Find where the given text appears and provide that cell's center as [x, y] coordinate. 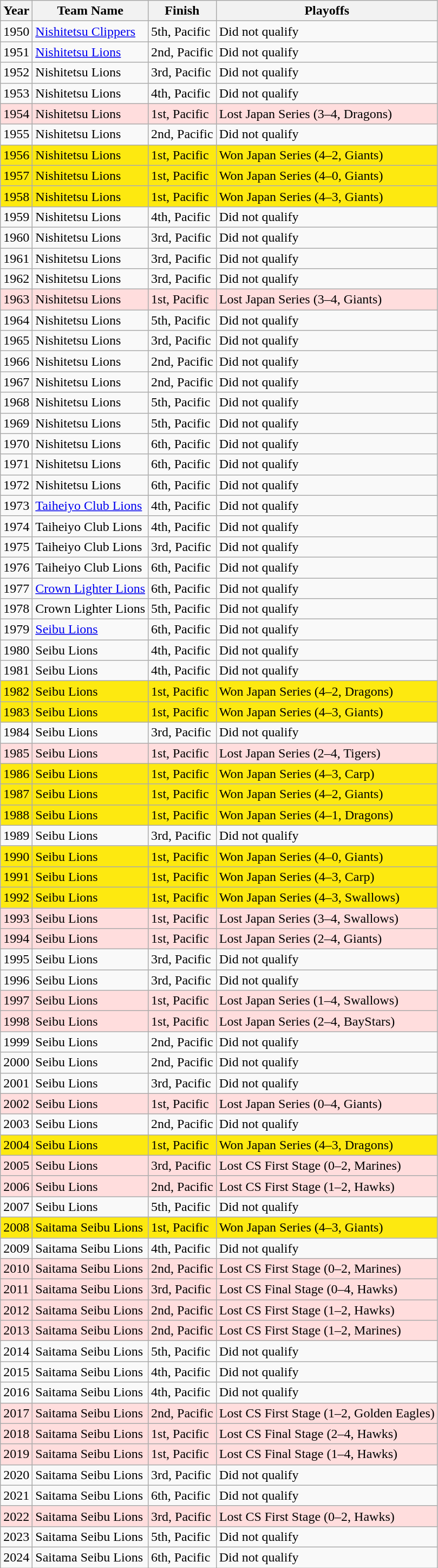
1992 [16, 897]
2018 [16, 1434]
2014 [16, 1351]
1986 [16, 774]
1967 [16, 382]
1960 [16, 237]
1983 [16, 712]
1988 [16, 815]
1978 [16, 609]
1955 [16, 134]
1954 [16, 114]
Lost Japan Series (2–4, Tigers) [327, 753]
1999 [16, 1042]
2023 [16, 1537]
2020 [16, 1475]
1962 [16, 279]
Won Japan Series (4–1, Dragons) [327, 815]
2005 [16, 1165]
1950 [16, 31]
1952 [16, 73]
1977 [16, 588]
1973 [16, 506]
2013 [16, 1331]
2012 [16, 1310]
Lost CS First Stage (0–2, Hawks) [327, 1516]
Lost Japan Series (3–4, Giants) [327, 300]
2002 [16, 1104]
1982 [16, 691]
1957 [16, 176]
1997 [16, 1001]
2015 [16, 1372]
1953 [16, 93]
1976 [16, 567]
Lost Japan Series (2–4, BayStars) [327, 1021]
2006 [16, 1186]
1993 [16, 918]
1964 [16, 320]
1984 [16, 733]
2011 [16, 1290]
2007 [16, 1207]
1971 [16, 464]
Finish [182, 11]
2000 [16, 1062]
1969 [16, 423]
1998 [16, 1021]
2022 [16, 1516]
2024 [16, 1557]
2019 [16, 1454]
1970 [16, 444]
1991 [16, 877]
Lost Japan Series (3–4, Swallows) [327, 918]
1990 [16, 856]
1956 [16, 155]
1972 [16, 485]
1974 [16, 526]
1966 [16, 361]
1996 [16, 980]
Lost Japan Series (1–4, Swallows) [327, 1001]
Lost CS First Stage (1–2, Golden Eagles) [327, 1413]
Won Japan Series (4–3, Dragons) [327, 1145]
Lost CS Final Stage (0–4, Hawks) [327, 1290]
2003 [16, 1124]
1979 [16, 630]
1987 [16, 794]
2010 [16, 1269]
1994 [16, 939]
Won Japan Series (4–3, Swallows) [327, 897]
2017 [16, 1413]
1980 [16, 650]
2009 [16, 1248]
Team Name [90, 11]
1989 [16, 835]
Lost Japan Series (0–4, Giants) [327, 1104]
1975 [16, 547]
1958 [16, 196]
2008 [16, 1227]
Lost Japan Series (2–4, Giants) [327, 939]
Lost CS Final Stage (1–4, Hawks) [327, 1454]
Nishitetsu Clippers [90, 31]
2016 [16, 1392]
1995 [16, 960]
1981 [16, 671]
1961 [16, 258]
1965 [16, 341]
Won Japan Series (4–2, Dragons) [327, 691]
Year [16, 11]
1959 [16, 217]
2001 [16, 1083]
2021 [16, 1495]
1963 [16, 300]
Playoffs [327, 11]
1968 [16, 403]
2004 [16, 1145]
1951 [16, 52]
Lost CS First Stage (1–2, Marines) [327, 1331]
Lost Japan Series (3–4, Dragons) [327, 114]
Lost CS Final Stage (2–4, Hawks) [327, 1434]
1985 [16, 753]
